From the cell containing the given text, extract its center point as [x, y] coordinate. 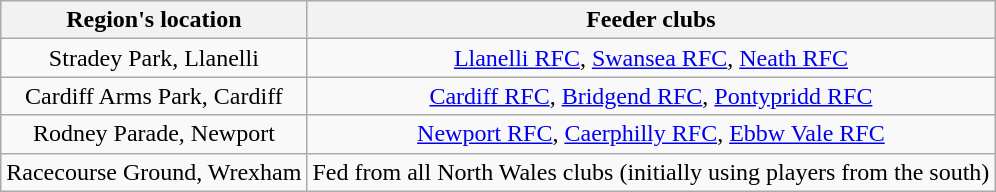
Newport RFC, Caerphilly RFC, Ebbw Vale RFC [651, 134]
Fed from all North Wales clubs (initially using players from the south) [651, 172]
Cardiff RFC, Bridgend RFC, Pontypridd RFC [651, 96]
Rodney Parade, Newport [154, 134]
Llanelli RFC, Swansea RFC, Neath RFC [651, 58]
Feeder clubs [651, 20]
Racecourse Ground, Wrexham [154, 172]
Region's location [154, 20]
Cardiff Arms Park, Cardiff [154, 96]
Stradey Park, Llanelli [154, 58]
